Search for the cell housing the specified text and yield its (x, y) center coordinate. 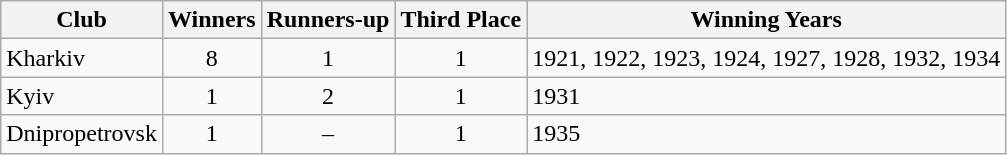
Winning Years (766, 20)
8 (212, 58)
Winners (212, 20)
Kharkiv (82, 58)
Third Place (461, 20)
1931 (766, 96)
– (328, 134)
Kyiv (82, 96)
Runners-up (328, 20)
Dnipropetrovsk (82, 134)
2 (328, 96)
1935 (766, 134)
Club (82, 20)
1921, 1922, 1923, 1924, 1927, 1928, 1932, 1934 (766, 58)
